Output the [x, y] coordinate of the center of the cell containing the given text.  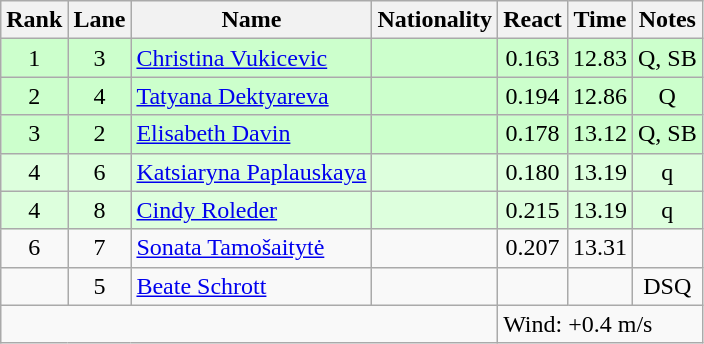
12.83 [600, 58]
Rank [34, 20]
Lane [100, 20]
Christina Vukicevic [252, 58]
Wind: +0.4 m/s [600, 324]
0.178 [533, 134]
Q [667, 96]
React [533, 20]
DSQ [667, 286]
Tatyana Dektyareva [252, 96]
12.86 [600, 96]
Sonata Tamošaitytė [252, 248]
Elisabeth Davin [252, 134]
Beate Schrott [252, 286]
5 [100, 286]
0.194 [533, 96]
Cindy Roleder [252, 210]
0.180 [533, 172]
8 [100, 210]
0.215 [533, 210]
0.207 [533, 248]
Name [252, 20]
13.31 [600, 248]
0.163 [533, 58]
Time [600, 20]
Katsiaryna Paplauskaya [252, 172]
13.12 [600, 134]
7 [100, 248]
Nationality [435, 20]
1 [34, 58]
Notes [667, 20]
